Output the [x, y] coordinate of the center of the cell containing the given text.  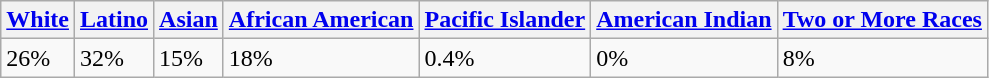
Asian [189, 20]
8% [882, 58]
American Indian [684, 20]
0.4% [505, 58]
Two or More Races [882, 20]
15% [189, 58]
Pacific Islander [505, 20]
Latino [114, 20]
White [38, 20]
32% [114, 58]
18% [321, 58]
26% [38, 58]
0% [684, 58]
African American [321, 20]
